Output the (x, y) coordinate of the center of the cell containing the given text.  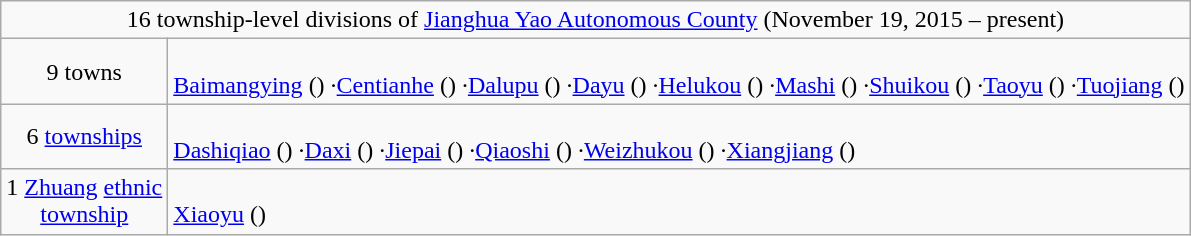
Dashiqiao () ·Daxi () ·Jiepai () ·Qiaoshi () ·Weizhukou () ·Xiangjiang () (679, 136)
Baimangying () ·Centianhe () ·Dalupu () ·Dayu () ·Helukou () ·Mashi () ·Shuikou () ·Taoyu () ·Tuojiang () (679, 72)
16 township-level divisions of Jianghua Yao Autonomous County (November 19, 2015 – present) (596, 20)
1 Zhuang ethnic township (84, 202)
6 townships (84, 136)
9 towns (84, 72)
Xiaoyu () (679, 202)
